Determine the (x, y) coordinate at the center of the cell enclosing the given text.  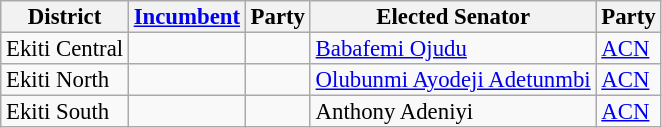
Ekiti North (65, 80)
Incumbent (186, 17)
Ekiti South (65, 112)
Babafemi Ojudu (453, 49)
District (65, 17)
Elected Senator (453, 17)
Ekiti Central (65, 49)
Anthony Adeniyi (453, 112)
Olubunmi Ayodeji Adetunmbi (453, 80)
